Detect which cell encompasses the target text, then output its (x, y) center coordinate. 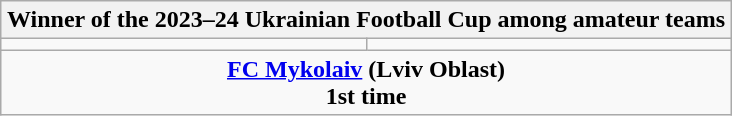
FC Mykolaiv (Lviv Oblast)1st time (366, 82)
Winner of the 2023–24 Ukrainian Football Cup among amateur teams (366, 20)
